Detect which cell encompasses the target text, then output its (X, Y) center coordinate. 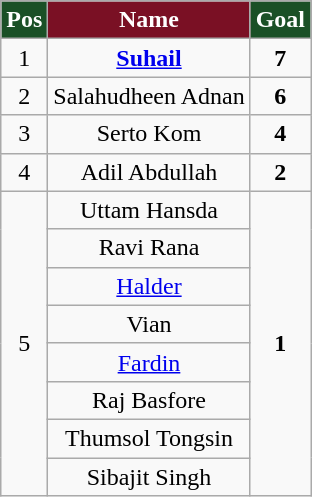
Adil Abdullah (149, 172)
Ravi Rana (149, 248)
Serto Kom (149, 134)
Vian (149, 324)
Pos (24, 20)
Sibajit Singh (149, 477)
Thumsol Tongsin (149, 438)
5 (24, 343)
Uttam Hansda (149, 210)
Name (149, 20)
Raj Basfore (149, 400)
Goal (280, 20)
Fardin (149, 362)
Halder (149, 286)
6 (280, 96)
Suhail (149, 58)
7 (280, 58)
Salahudheen Adnan (149, 96)
3 (24, 134)
